Search for the cell housing the specified text and yield its (X, Y) center coordinate. 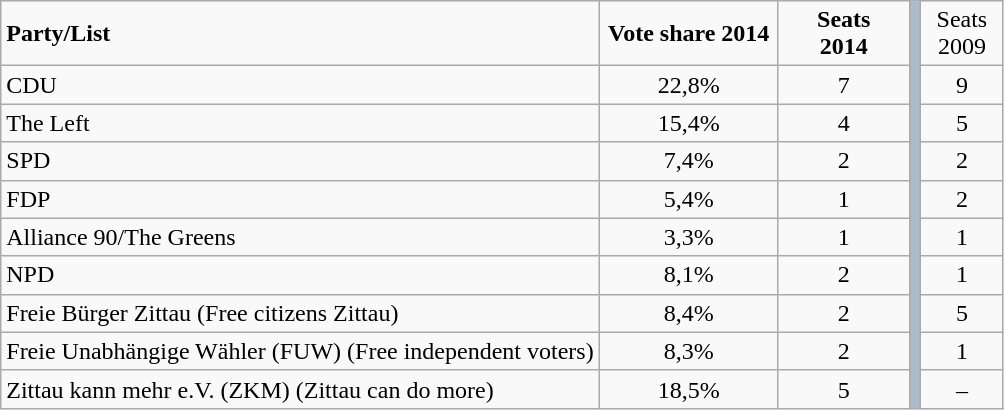
Seats2009 (962, 34)
Vote share 2014 (688, 34)
4 (844, 123)
8,1% (688, 275)
8,3% (688, 351)
NPD (300, 275)
SPD (300, 161)
Zittau kann mehr e.V. (ZKM) (Zittau can do more) (300, 389)
CDU (300, 85)
The Left (300, 123)
– (962, 389)
5,4% (688, 199)
18,5% (688, 389)
Freie Bürger Zittau (Free citizens Zittau) (300, 313)
15,4% (688, 123)
Freie Unabhängige Wähler (FUW) (Free independent voters) (300, 351)
8,4% (688, 313)
22,8% (688, 85)
7 (844, 85)
Seats2014 (844, 34)
7,4% (688, 161)
Party/List (300, 34)
FDP (300, 199)
3,3% (688, 237)
Alliance 90/The Greens (300, 237)
9 (962, 85)
